Identify which cell holds the provided text, then report its [x, y] central coordinate. 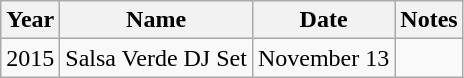
Date [323, 20]
Name [156, 20]
Year [30, 20]
Salsa Verde DJ Set [156, 58]
November 13 [323, 58]
Notes [429, 20]
2015 [30, 58]
